Pinpoint the cell where the given text exists, returning its [X, Y] midpoint coordinate. 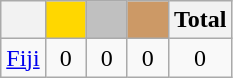
Total [200, 20]
Fiji [23, 58]
